Find where the given text appears and provide that cell's center as (X, Y) coordinate. 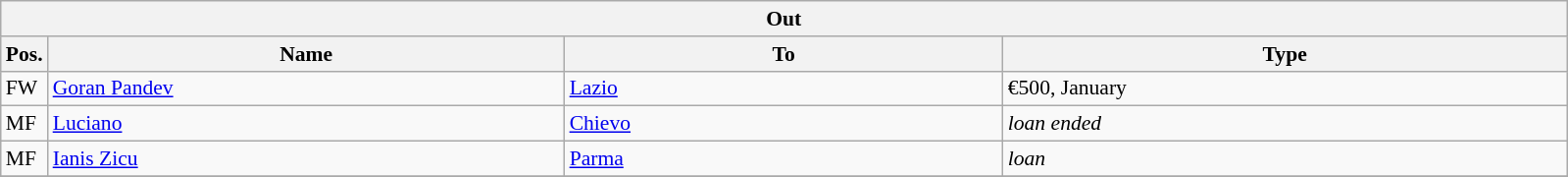
FW (25, 88)
Ianis Zicu (306, 159)
Type (1285, 54)
loan (1285, 159)
Lazio (784, 88)
loan ended (1285, 124)
Parma (784, 159)
Pos. (25, 54)
Chievo (784, 124)
Luciano (306, 124)
To (784, 54)
Goran Pandev (306, 88)
€500, January (1285, 88)
Out (784, 19)
Name (306, 54)
